Capture the cell that displays the provided text and extract its (X, Y) central coordinate. 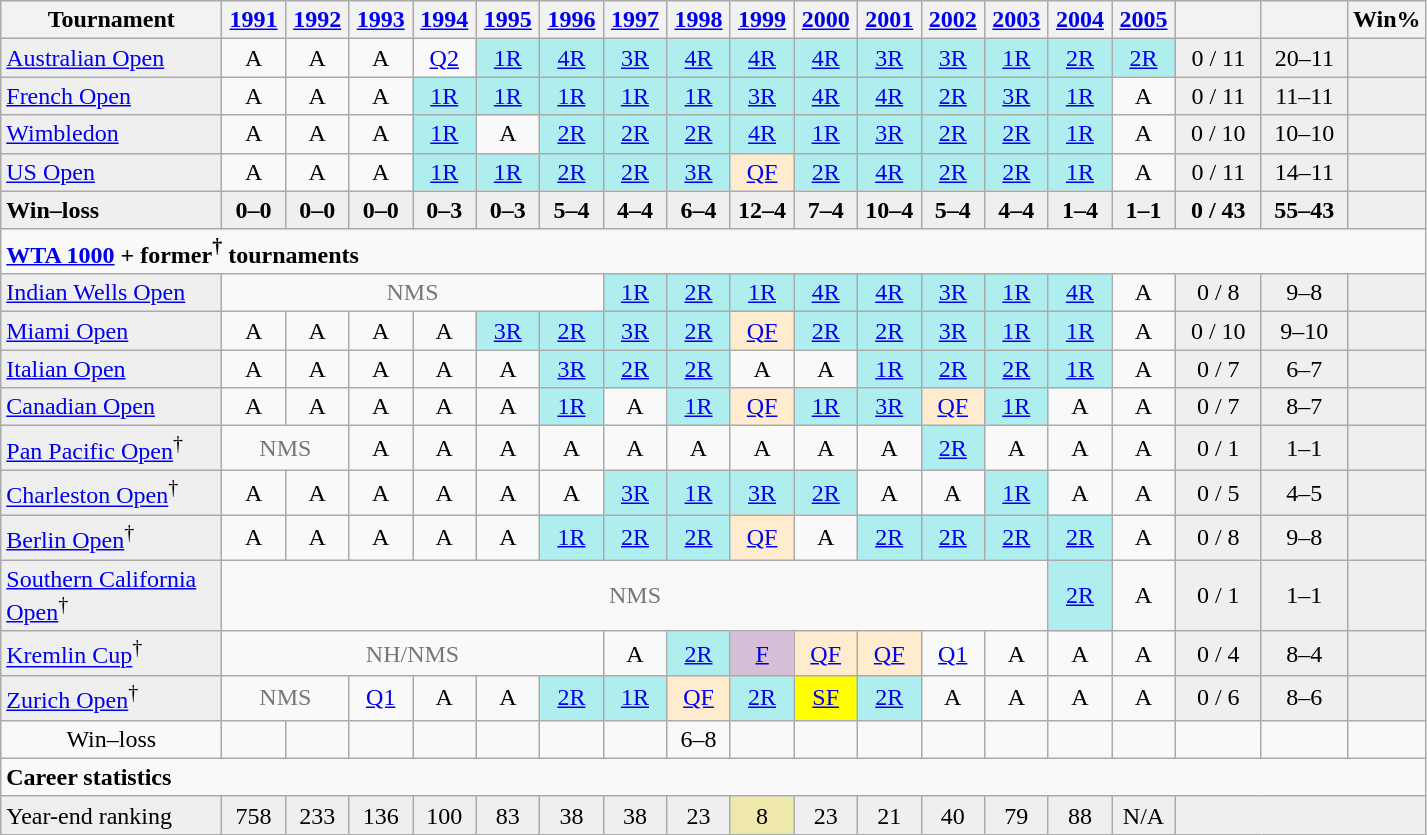
Indian Wells Open (112, 293)
9–10 (1304, 331)
Australian Open (112, 58)
Zurich Open† (112, 698)
Italian Open (112, 369)
1991 (254, 20)
Charleston Open† (112, 492)
1996 (572, 20)
8–7 (1304, 407)
2005 (1144, 20)
55–43 (1304, 210)
8 (762, 815)
0 / 5 (1218, 492)
WTA 1000 + former† tournaments (714, 252)
12–4 (762, 210)
0 / 4 (1218, 654)
8–6 (1304, 698)
Career statistics (714, 777)
10–4 (889, 210)
7–4 (826, 210)
1993 (381, 20)
758 (254, 815)
1–4 (1080, 210)
Southern California Open† (112, 596)
136 (381, 815)
1992 (317, 20)
Tournament (112, 20)
1997 (635, 20)
0 / 6 (1218, 698)
233 (317, 815)
Berlin Open† (112, 538)
Pan Pacific Open† (112, 448)
88 (1080, 815)
1994 (444, 20)
Q2 (444, 58)
8–4 (1304, 654)
N/A (1144, 815)
Wimbledon (112, 134)
20–11 (1304, 58)
2004 (1080, 20)
NH/NMS (412, 654)
French Open (112, 96)
100 (444, 815)
0 / 43 (1218, 210)
10–10 (1304, 134)
6–4 (699, 210)
6–8 (699, 739)
Win% (1386, 20)
1998 (699, 20)
79 (1017, 815)
Miami Open (112, 331)
F (762, 654)
Canadian Open (112, 407)
SF (826, 698)
Kremlin Cup† (112, 654)
21 (889, 815)
1999 (762, 20)
2001 (889, 20)
US Open (112, 172)
4–5 (1304, 492)
Year-end ranking (112, 815)
2003 (1017, 20)
14–11 (1304, 172)
6–7 (1304, 369)
83 (508, 815)
2002 (953, 20)
1995 (508, 20)
2000 (826, 20)
11–11 (1304, 96)
40 (953, 815)
